Find where the given text appears and provide that cell's center as (x, y) coordinate. 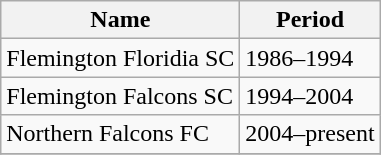
Name (120, 20)
1994–2004 (310, 96)
Flemington Floridia SC (120, 58)
Flemington Falcons SC (120, 96)
1986–1994 (310, 58)
Northern Falcons FC (120, 134)
2004–present (310, 134)
Period (310, 20)
